Identify which cell holds the provided text, then report its [x, y] central coordinate. 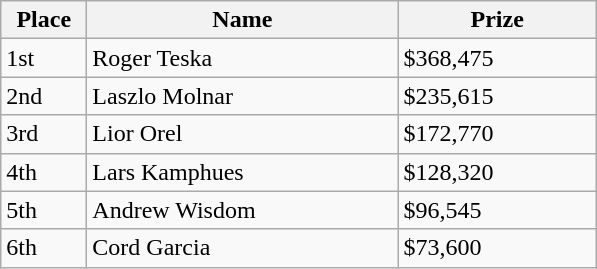
Andrew Wisdom [242, 210]
Place [44, 20]
$172,770 [498, 134]
$368,475 [498, 58]
Lars Kamphues [242, 172]
$96,545 [498, 210]
$235,615 [498, 96]
$128,320 [498, 172]
5th [44, 210]
$73,600 [498, 248]
3rd [44, 134]
Cord Garcia [242, 248]
Name [242, 20]
2nd [44, 96]
Lior Orel [242, 134]
6th [44, 248]
Laszlo Molnar [242, 96]
4th [44, 172]
Prize [498, 20]
Roger Teska [242, 58]
1st [44, 58]
